Extract the [X, Y] coordinate from the center of the cell holding the provided text.  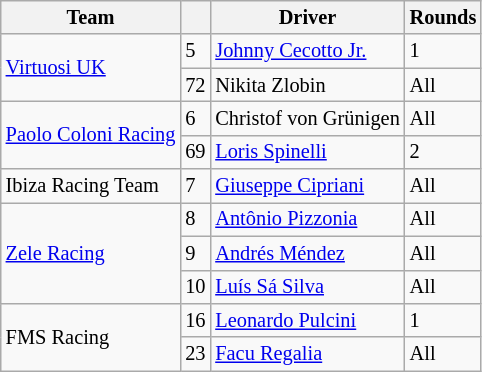
10 [195, 287]
Facu Regalia [307, 354]
72 [195, 85]
Nikita Zlobin [307, 85]
Johnny Cecotto Jr. [307, 51]
Virtuosi UK [91, 68]
Driver [307, 17]
8 [195, 219]
5 [195, 51]
Zele Racing [91, 252]
Loris Spinelli [307, 152]
9 [195, 253]
7 [195, 186]
FMS Racing [91, 336]
2 [444, 152]
23 [195, 354]
Leonardo Pulcini [307, 320]
Rounds [444, 17]
16 [195, 320]
Luís Sá Silva [307, 287]
Christof von Grünigen [307, 118]
Andrés Méndez [307, 253]
Ibiza Racing Team [91, 186]
Paolo Coloni Racing [91, 134]
Antônio Pizzonia [307, 219]
Giuseppe Cipriani [307, 186]
Team [91, 17]
6 [195, 118]
69 [195, 152]
